Pinpoint the cell where the given text exists, returning its (X, Y) midpoint coordinate. 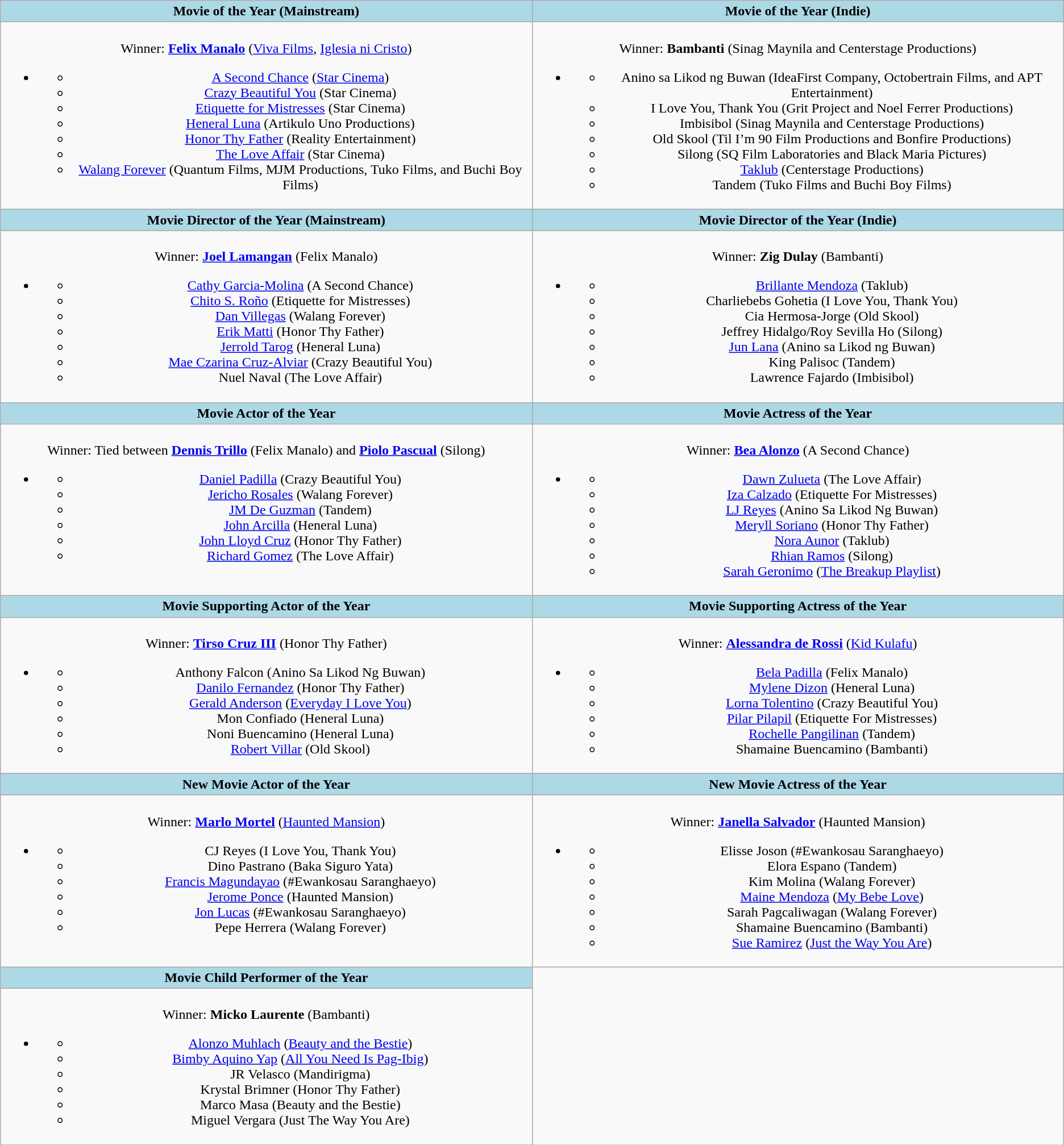
Movie Director of the Year (Indie) (798, 220)
Movie of the Year (Indie) (798, 11)
Movie Actress of the Year (798, 413)
Movie Actor of the Year (266, 413)
New Movie Actress of the Year (798, 784)
Movie Director of the Year (Mainstream) (266, 220)
New Movie Actor of the Year (266, 784)
Movie Supporting Actor of the Year (266, 606)
Movie Child Performer of the Year (266, 977)
Movie of the Year (Mainstream) (266, 11)
Movie Supporting Actress of the Year (798, 606)
